Locate the cell with the specified text and output its [x, y] center coordinate. 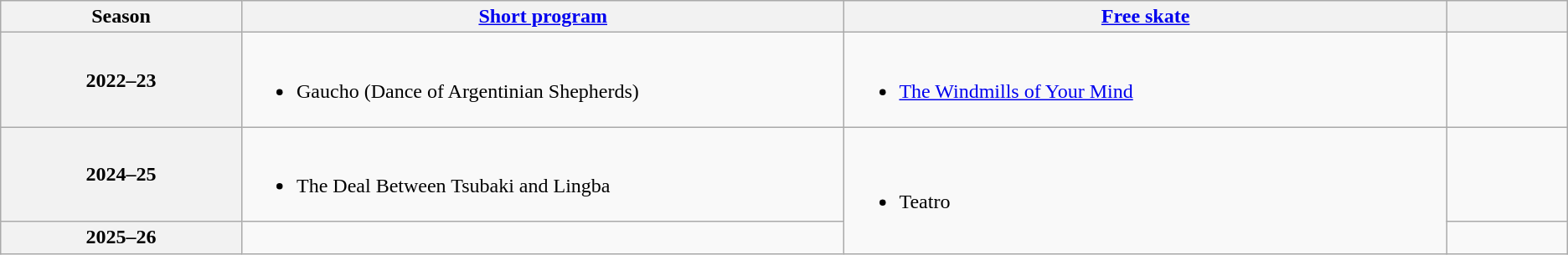
The Windmills of Your Mind [1146, 80]
2024–25 [121, 174]
Season [121, 17]
2022–23 [121, 80]
Short program [543, 17]
Free skate [1146, 17]
Gaucho (Dance of Argentinian Shepherds) [543, 80]
The Deal Between Tsubaki and Lingba [543, 174]
2025–26 [121, 237]
Teatro [1146, 191]
